Capture the cell that displays the provided text and extract its [X, Y] central coordinate. 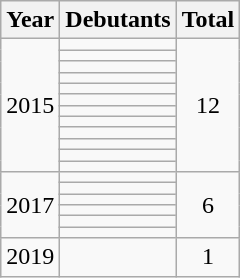
Debutants [118, 20]
12 [208, 106]
2017 [30, 205]
6 [208, 205]
Total [208, 20]
Year [30, 20]
2015 [30, 106]
2019 [30, 257]
1 [208, 257]
